Scan for the cell matching the given text and deliver its (X, Y) coordinate at center. 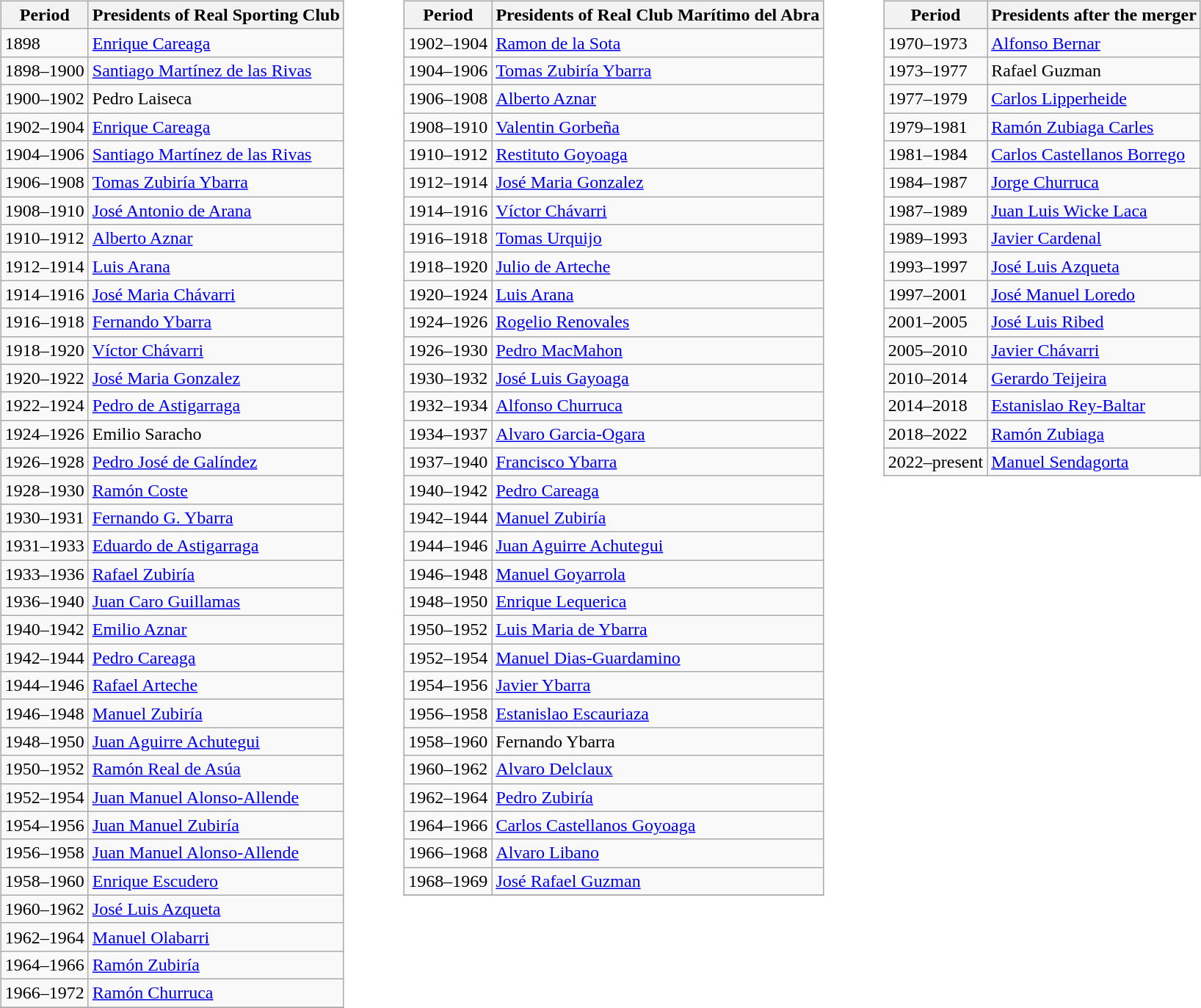
1926–1928 (44, 462)
Tomas Urquijo (658, 239)
Juan Manuel Zubiría (216, 825)
Javier Ybarra (658, 686)
Ramón Zubiaga Carles (1094, 127)
2010–2014 (935, 378)
Pedro José de Galíndez (216, 462)
Pedro MacMahon (658, 350)
Estanislao Rey-Baltar (1094, 406)
1979–1981 (935, 127)
1977–1979 (935, 98)
Ramon de la Sota (658, 43)
Alvaro Libano (658, 853)
Juan Caro Guillamas (216, 602)
Rafael Zubiría (216, 573)
Presidents of Real Club Marítimo del Abra (658, 15)
Manuel Dias-Guardamino (658, 658)
1968–1969 (448, 881)
Juan Luis Wicke Laca (1094, 211)
Ramón Zubiría (216, 965)
1989–1993 (935, 239)
Emilio Saracho (216, 434)
2001–2005 (935, 322)
1987–1989 (935, 211)
Enrique Escudero (216, 881)
1926–1930 (448, 350)
Javier Cardenal (1094, 239)
1997–2001 (935, 294)
2018–2022 (935, 434)
Ramón Zubiaga (1094, 434)
1930–1932 (448, 378)
Gerardo Teijeira (1094, 378)
1936–1940 (44, 602)
1930–1931 (44, 518)
1984–1987 (935, 183)
1931–1933 (44, 545)
José Rafael Guzman (658, 881)
José Manuel Loredo (1094, 294)
Alfonso Churruca (658, 406)
2014–2018 (935, 406)
Alvaro Delclaux (658, 769)
1981–1984 (935, 155)
Rafael Guzman (1094, 70)
Carlos Castellanos Goyoaga (658, 825)
Alvaro Garcia-Ogara (658, 434)
Alfonso Bernar (1094, 43)
Julio de Arteche (658, 266)
1900–1902 (44, 98)
Eduardo de Astigarraga (216, 545)
1966–1972 (44, 993)
1973–1977 (935, 70)
Pedro de Astigarraga (216, 406)
Pedro Laiseca (216, 98)
1966–1968 (448, 853)
Emilio Aznar (216, 630)
Restituto Goyoaga (658, 155)
1898–1900 (44, 70)
José Antonio de Arana (216, 211)
Manuel Goyarrola (658, 573)
Valentin Gorbeña (658, 127)
Presidents after the merger (1094, 15)
Enrique Lequerica (658, 602)
Fernando G. Ybarra (216, 518)
1933–1936 (44, 573)
Francisco Ybarra (658, 462)
2022–present (935, 462)
Presidents of Real Sporting Club (216, 15)
1928–1930 (44, 490)
Rogelio Renovales (658, 322)
1920–1922 (44, 378)
Ramón Real de Asúa (216, 769)
1898 (44, 43)
Rafael Arteche (216, 686)
José Luis Ribed (1094, 322)
Manuel Sendagorta (1094, 462)
Pedro Zubiría (658, 797)
Estanislao Escauriaza (658, 714)
Luis Maria de Ybarra (658, 630)
Javier Chávarri (1094, 350)
José Maria Chávarri (216, 294)
Carlos Lipperheide (1094, 98)
1920–1924 (448, 294)
1934–1937 (448, 434)
1922–1924 (44, 406)
1937–1940 (448, 462)
Ramón Coste (216, 490)
1970–1973 (935, 43)
Carlos Castellanos Borrego (1094, 155)
Manuel Olabarri (216, 937)
Jorge Churruca (1094, 183)
1932–1934 (448, 406)
1993–1997 (935, 266)
José Luis Gayoaga (658, 378)
2005–2010 (935, 350)
Ramón Churruca (216, 993)
